Locate the cell with the specified text and output its [X, Y] center coordinate. 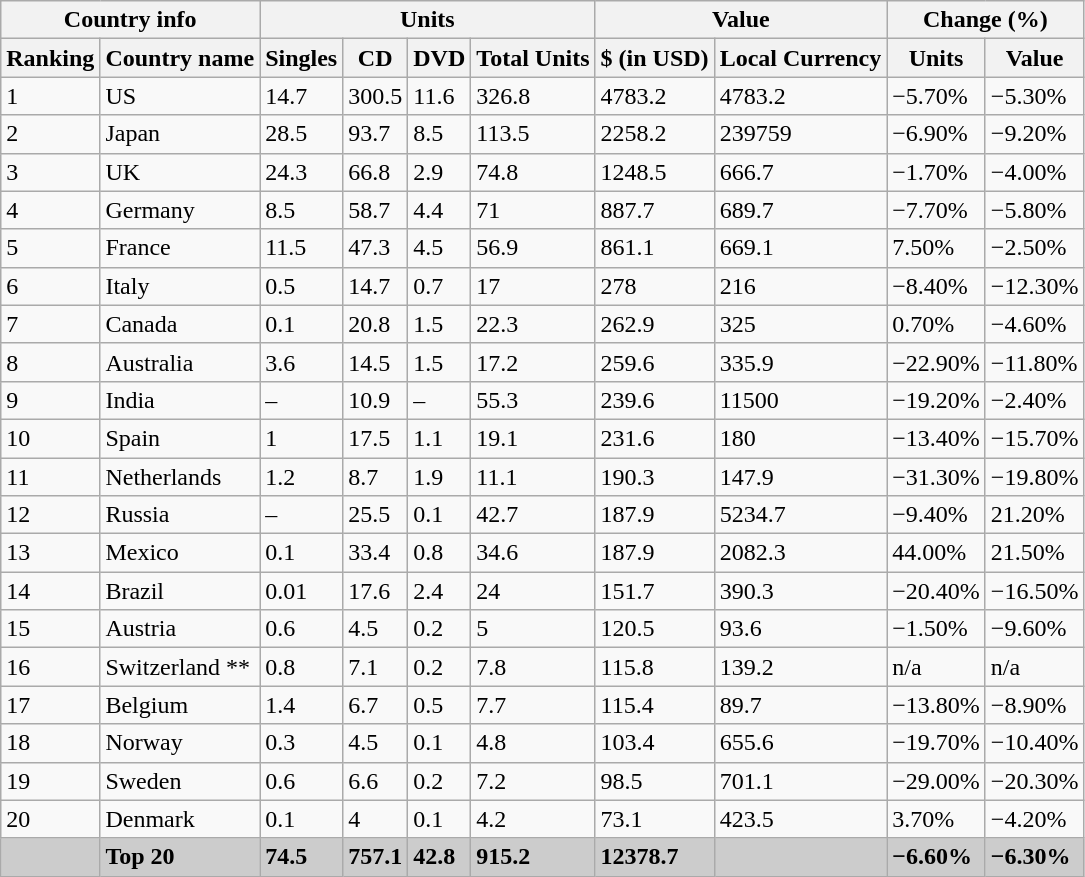
10.9 [376, 400]
−22.90% [936, 362]
−7.70% [936, 210]
757.1 [376, 857]
16 [50, 667]
France [180, 248]
Russia [180, 515]
390.3 [800, 591]
239.6 [654, 400]
2258.2 [654, 134]
44.00% [936, 553]
CD [376, 58]
−4.00% [1034, 172]
0.7 [440, 286]
11.1 [533, 477]
73.1 [654, 819]
Denmark [180, 819]
Netherlands [180, 477]
113.5 [533, 134]
655.6 [800, 743]
55.3 [533, 400]
93.7 [376, 134]
28.5 [302, 134]
34.6 [533, 553]
−9.60% [1034, 629]
74.5 [302, 857]
UK [180, 172]
3.70% [936, 819]
666.7 [800, 172]
11500 [800, 400]
$ (in USD) [654, 58]
2082.3 [800, 553]
−10.40% [1034, 743]
915.2 [533, 857]
DVD [440, 58]
1.9 [440, 477]
17.5 [376, 438]
423.5 [800, 819]
180 [800, 438]
−15.70% [1034, 438]
2 [50, 134]
1.2 [302, 477]
1.1 [440, 438]
7 [50, 324]
326.8 [533, 96]
33.4 [376, 553]
42.7 [533, 515]
−9.40% [936, 515]
Switzerland ** [180, 667]
103.4 [654, 743]
India [180, 400]
11.6 [440, 96]
7.1 [376, 667]
−6.60% [936, 857]
−31.30% [936, 477]
93.6 [800, 629]
1248.5 [654, 172]
4.2 [533, 819]
3 [50, 172]
Brazil [180, 591]
8 [50, 362]
−19.80% [1034, 477]
8.7 [376, 477]
Norway [180, 743]
115.4 [654, 705]
3.6 [302, 362]
42.8 [440, 857]
Top 20 [180, 857]
7.50% [936, 248]
120.5 [654, 629]
Ranking [50, 58]
701.1 [800, 781]
24.3 [302, 172]
15 [50, 629]
115.8 [654, 667]
20.8 [376, 324]
−6.30% [1034, 857]
21.20% [1034, 515]
Spain [180, 438]
Japan [180, 134]
74.8 [533, 172]
19.1 [533, 438]
Australia [180, 362]
300.5 [376, 96]
861.1 [654, 248]
139.2 [800, 667]
−16.50% [1034, 591]
239759 [800, 134]
887.7 [654, 210]
−19.70% [936, 743]
Canada [180, 324]
Singles [302, 58]
2.4 [440, 591]
147.9 [800, 477]
14 [50, 591]
Germany [180, 210]
58.7 [376, 210]
325 [800, 324]
10 [50, 438]
19 [50, 781]
278 [654, 286]
1.4 [302, 705]
21.50% [1034, 553]
−4.20% [1034, 819]
−1.70% [936, 172]
13 [50, 553]
9 [50, 400]
4.8 [533, 743]
689.7 [800, 210]
17.6 [376, 591]
0.3 [302, 743]
−5.70% [936, 96]
669.1 [800, 248]
−20.30% [1034, 781]
US [180, 96]
24 [533, 591]
−2.50% [1034, 248]
−5.30% [1034, 96]
Local Currency [800, 58]
25.5 [376, 515]
Italy [180, 286]
22.3 [533, 324]
12 [50, 515]
−19.20% [936, 400]
Mexico [180, 553]
−12.30% [1034, 286]
7.7 [533, 705]
Sweden [180, 781]
7.2 [533, 781]
20 [50, 819]
66.8 [376, 172]
71 [533, 210]
−11.80% [1034, 362]
190.3 [654, 477]
−20.40% [936, 591]
Belgium [180, 705]
11 [50, 477]
6.7 [376, 705]
47.3 [376, 248]
6 [50, 286]
Country info [130, 20]
17.2 [533, 362]
4.4 [440, 210]
5234.7 [800, 515]
7.8 [533, 667]
−8.90% [1034, 705]
14.5 [376, 362]
−13.40% [936, 438]
18 [50, 743]
262.9 [654, 324]
12378.7 [654, 857]
−29.00% [936, 781]
216 [800, 286]
Change (%) [986, 20]
−5.80% [1034, 210]
−6.90% [936, 134]
259.6 [654, 362]
Country name [180, 58]
−9.20% [1034, 134]
Austria [180, 629]
231.6 [654, 438]
89.7 [800, 705]
−8.40% [936, 286]
0.01 [302, 591]
−4.60% [1034, 324]
−1.50% [936, 629]
56.9 [533, 248]
0.70% [936, 324]
11.5 [302, 248]
Total Units [533, 58]
2.9 [440, 172]
6.6 [376, 781]
151.7 [654, 591]
−13.80% [936, 705]
−2.40% [1034, 400]
335.9 [800, 362]
98.5 [654, 781]
